Provide the [x, y] coordinate of the cell's center where the given text is located.  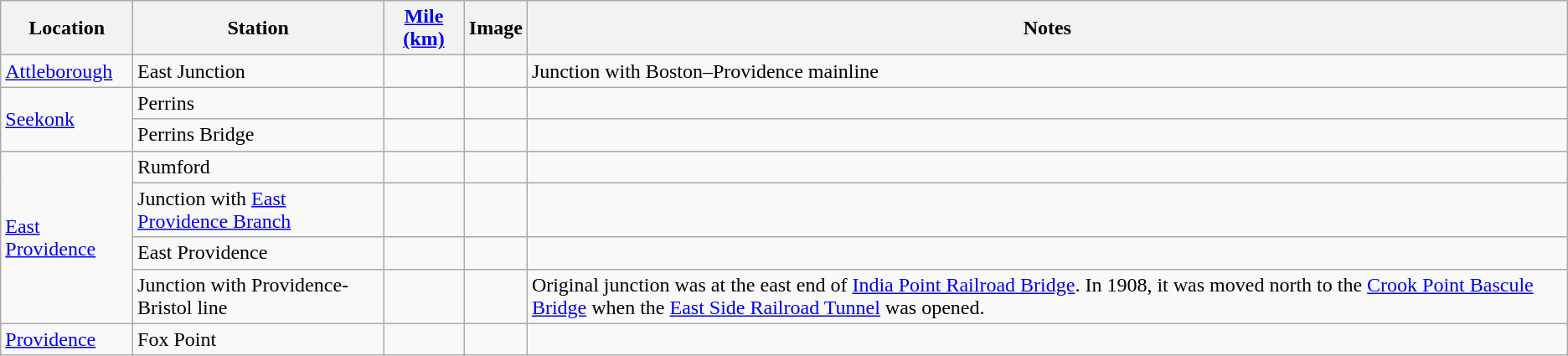
Rumford [258, 167]
Seekonk [67, 119]
Perrins Bridge [258, 135]
East Junction [258, 71]
Fox Point [258, 339]
Junction with Providence-Bristol line [258, 297]
Perrins [258, 103]
Image [496, 28]
Notes [1047, 28]
Station [258, 28]
Location [67, 28]
Providence [67, 339]
Junction with East Providence Branch [258, 209]
Attleborough [67, 71]
Mile (km) [424, 28]
Junction with Boston–Providence mainline [1047, 71]
